Provide the (x, y) coordinate of the cell's center where the given text is located.  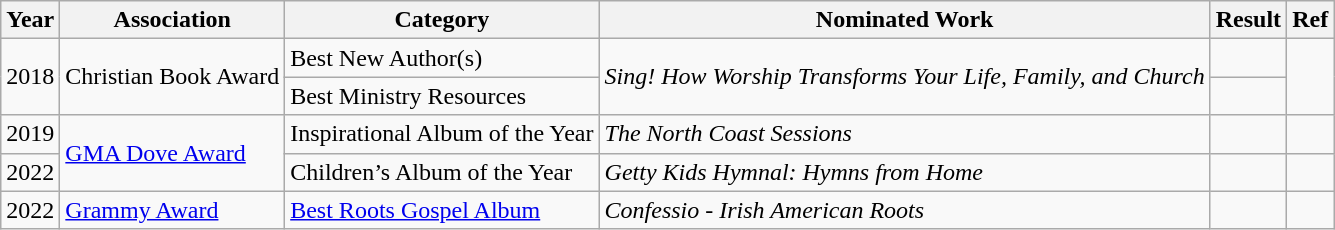
Year (30, 20)
Nominated Work (904, 20)
Result (1248, 20)
The North Coast Sessions (904, 134)
Best Ministry Resources (442, 96)
Sing! How Worship Transforms Your Life, Family, and Church (904, 77)
2018 (30, 77)
Best New Author(s) (442, 58)
Grammy Award (172, 210)
2019 (30, 134)
Children’s Album of the Year (442, 172)
Confessio - Irish American Roots (904, 210)
Best Roots Gospel Album (442, 210)
Inspirational Album of the Year (442, 134)
Association (172, 20)
Ref (1310, 20)
GMA Dove Award (172, 153)
Christian Book Award (172, 77)
Category (442, 20)
Getty Kids Hymnal: Hymns from Home (904, 172)
